Extract the (X, Y) coordinate from the center of the cell holding the provided text.  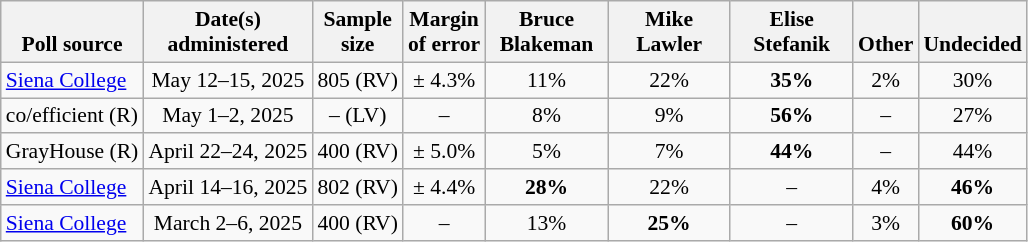
May 1–2, 2025 (228, 116)
4% (886, 187)
May 12–15, 2025 (228, 80)
802 (RV) (358, 187)
co/efficient (R) (72, 116)
Poll source (72, 32)
April 22–24, 2025 (228, 152)
– (LV) (358, 116)
30% (972, 80)
56% (792, 116)
GrayHouse (R) (72, 152)
± 4.4% (444, 187)
27% (972, 116)
7% (670, 152)
Marginof error (444, 32)
8% (546, 116)
2% (886, 80)
9% (670, 116)
805 (RV) (358, 80)
± 5.0% (444, 152)
35% (792, 80)
28% (546, 187)
Samplesize (358, 32)
BruceBlakeman (546, 32)
11% (546, 80)
EliseStefanik (792, 32)
60% (972, 223)
25% (670, 223)
5% (546, 152)
April 14–16, 2025 (228, 187)
Other (886, 32)
46% (972, 187)
Undecided (972, 32)
± 4.3% (444, 80)
Date(s)administered (228, 32)
March 2–6, 2025 (228, 223)
3% (886, 223)
MikeLawler (670, 32)
13% (546, 223)
